From the cell containing the given text, extract its center point as (x, y) coordinate. 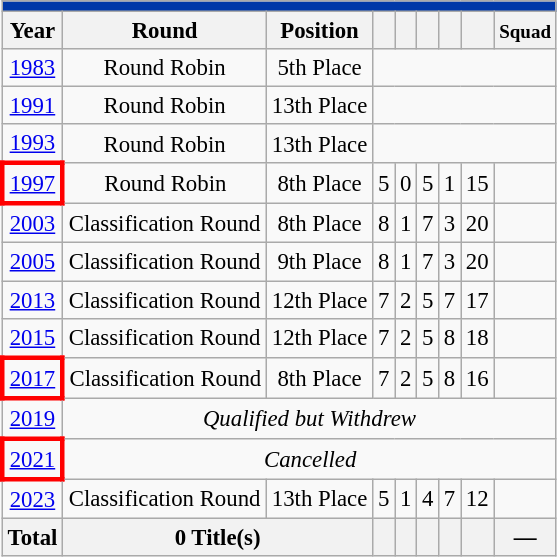
17 (478, 300)
Year (32, 31)
Round (165, 31)
4 (428, 498)
15 (478, 184)
1983 (32, 68)
2015 (32, 338)
16 (478, 378)
Qualified but Withdrew (310, 418)
1997 (32, 184)
Position (319, 31)
2021 (32, 460)
12 (478, 498)
2005 (32, 262)
1993 (32, 144)
9th Place (319, 262)
5th Place (319, 68)
2003 (32, 224)
2017 (32, 378)
1991 (32, 106)
18 (478, 338)
— (525, 537)
Squad (525, 31)
2019 (32, 418)
Total (32, 537)
0 (406, 184)
0 Title(s) (218, 537)
Cancelled (310, 460)
2013 (32, 300)
2023 (32, 498)
